For the text-containing cell, return its midpoint in (X, Y) coordinate format. 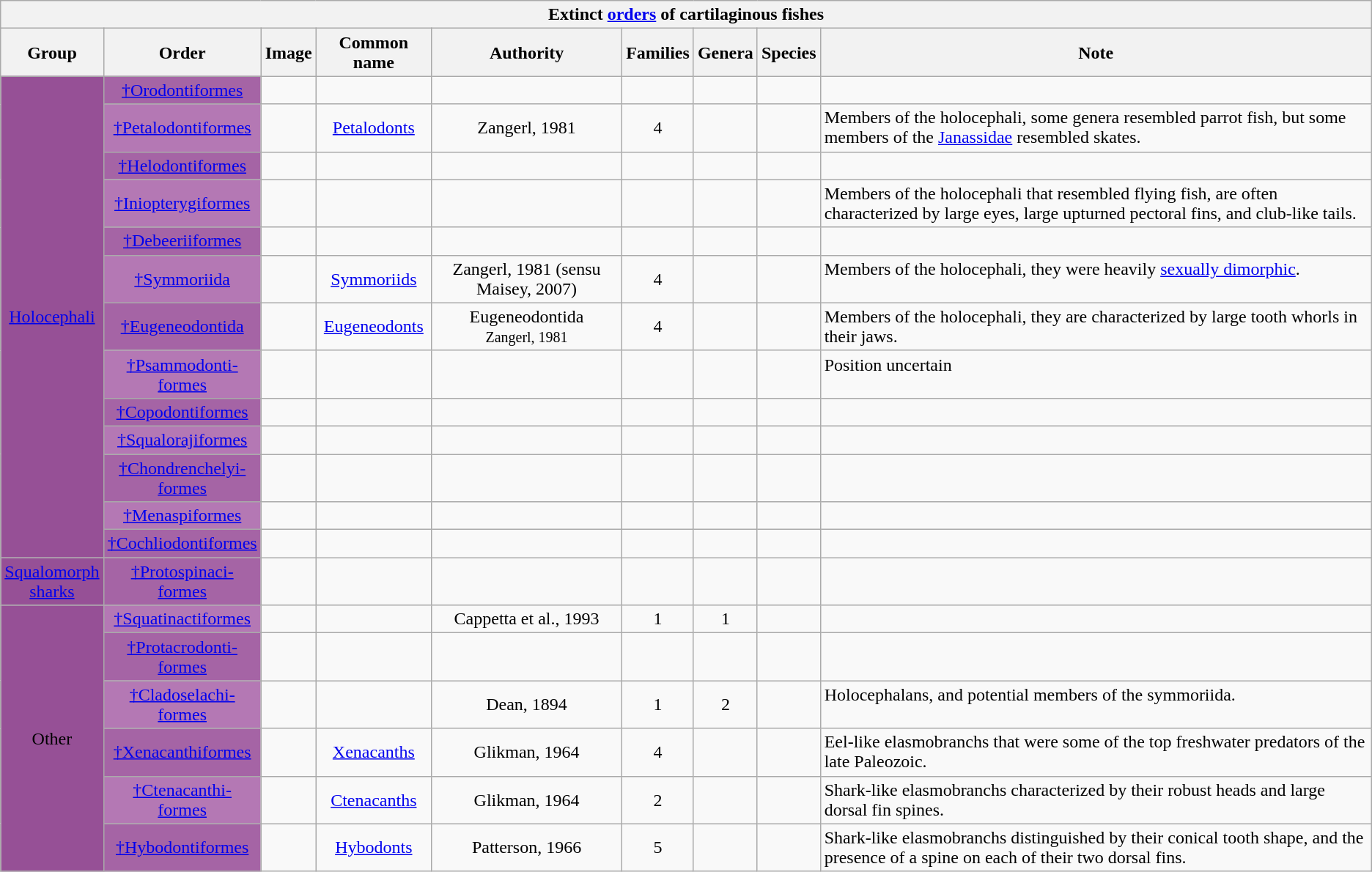
Members of the holocephali that resembled flying fish, are often characterized by large eyes, large upturned pectoral fins, and club-like tails. (1096, 204)
Note (1096, 53)
Common name (374, 53)
†Squalorajiformes (182, 440)
†Psammodonti-formes (182, 374)
†Helodontiformes (182, 166)
†Petalodontiformes (182, 128)
†Ctenacanthi-formes (182, 800)
†Cladoselachi-formes (182, 705)
Members of the holocephali, some genera resembled parrot fish, but some members of the Janassidae resembled skates. (1096, 128)
†Squatinactiformes (182, 619)
†Symmoriida (182, 278)
Petalodonts (374, 128)
†Menaspiformes (182, 516)
Genera (726, 53)
Zangerl, 1981 (sensu Maisey, 2007) (526, 278)
Cappetta et al., 1993 (526, 619)
5 (658, 847)
Ctenacanths (374, 800)
EugeneodontidaZangerl, 1981 (526, 327)
†Protospinaci-formes (182, 582)
†Protacrodonti-formes (182, 657)
Authority (526, 53)
†Eugeneodontida (182, 327)
†Iniopterygiformes (182, 204)
†Orodontiformes (182, 90)
†Chondrenchelyi-formes (182, 478)
Hybodonts (374, 847)
Shark-like elasmobranchs characterized by their robust heads and large dorsal fin spines. (1096, 800)
Group (52, 53)
Holocephali (52, 317)
Image (289, 53)
Squalomorphsharks (52, 582)
Eugeneodonts (374, 327)
Xenacanths (374, 752)
Other (52, 739)
†Debeeriiformes (182, 241)
Patterson, 1966 (526, 847)
Dean, 1894 (526, 705)
Symmoriids (374, 278)
†Hybodontiformes (182, 847)
†Cochliodontiformes (182, 544)
Families (658, 53)
Order (182, 53)
Species (789, 53)
Members of the holocephali, they are characterized by large tooth whorls in their jaws. (1096, 327)
†Copodontiformes (182, 412)
Zangerl, 1981 (526, 128)
†Xenacanthiformes (182, 752)
Holocephalans, and potential members of the symmoriida. (1096, 705)
Members of the holocephali, they were heavily sexually dimorphic. (1096, 278)
Position uncertain (1096, 374)
Eel-like elasmobranchs that were some of the top freshwater predators of the late Paleozoic. (1096, 752)
Shark-like elasmobranchs distinguished by their conical tooth shape, and the presence of a spine on each of their two dorsal fins. (1096, 847)
Extinct orders of cartilaginous fishes (686, 15)
